From the cell containing the given text, extract its center point as (x, y) coordinate. 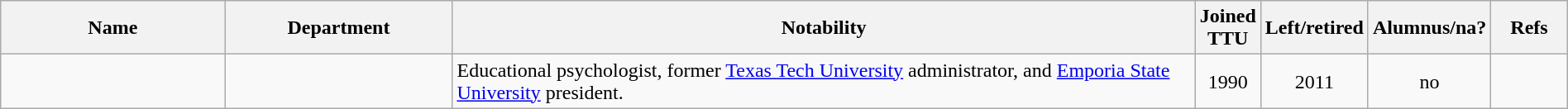
Left/retired (1314, 28)
Department (339, 28)
Refs (1529, 28)
Alumnus/na? (1429, 28)
1990 (1227, 81)
2011 (1314, 81)
Educational psychologist, former Texas Tech University administrator, and Emporia State University president. (824, 81)
no (1429, 81)
Joined TTU (1227, 28)
Name (112, 28)
Notability (824, 28)
